Locate the cell with the specified text and output its (X, Y) center coordinate. 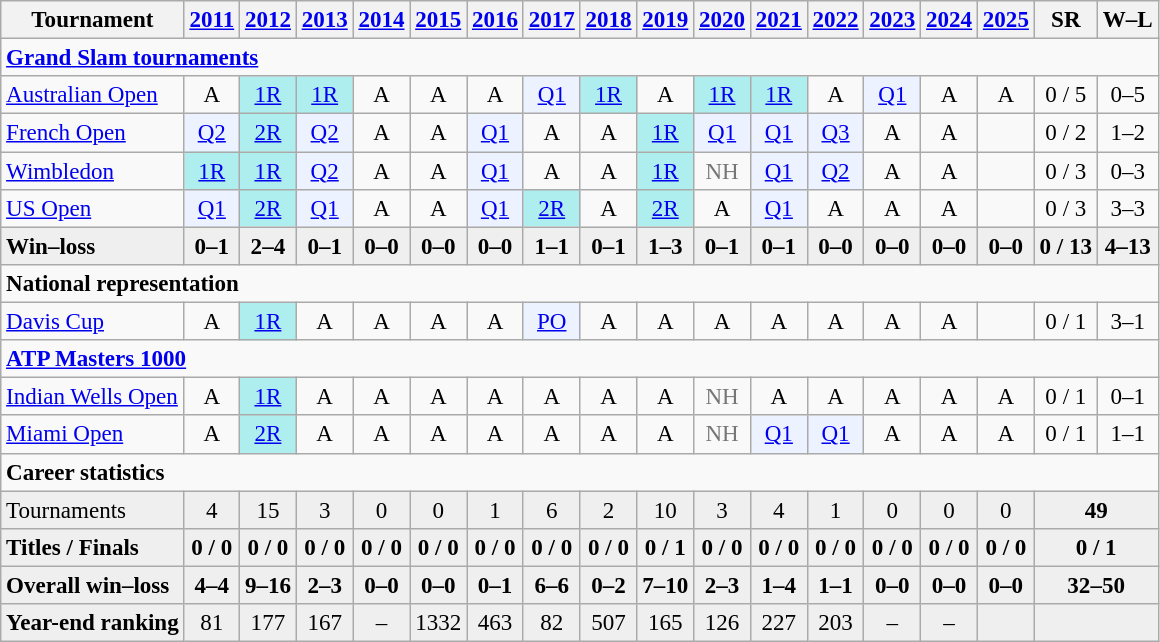
2015 (438, 20)
Indian Wells Open (92, 397)
2011 (212, 20)
2–4 (268, 246)
227 (778, 623)
2012 (268, 20)
81 (212, 623)
15 (268, 510)
0 / 2 (1066, 133)
4–13 (1128, 246)
SR (1066, 20)
2025 (1006, 20)
2018 (608, 20)
1332 (438, 623)
US Open (92, 209)
165 (666, 623)
Davis Cup (92, 322)
Wimbledon (92, 171)
2022 (836, 20)
507 (608, 623)
2017 (552, 20)
1–2 (1128, 133)
126 (722, 623)
0–2 (608, 585)
2014 (382, 20)
0–3 (1128, 171)
9–16 (268, 585)
177 (268, 623)
ATP Masters 1000 (580, 359)
2016 (496, 20)
0–5 (1128, 95)
Tournaments (92, 510)
National representation (580, 284)
3–1 (1128, 322)
Year-end ranking (92, 623)
Win–loss (92, 246)
49 (1096, 510)
PO (552, 322)
7–10 (666, 585)
French Open (92, 133)
82 (552, 623)
2021 (778, 20)
W–L (1128, 20)
Grand Slam tournaments (580, 58)
4–4 (212, 585)
1–4 (778, 585)
6–6 (552, 585)
167 (324, 623)
0 / 5 (1066, 95)
Titles / Finals (92, 548)
Miami Open (92, 435)
10 (666, 510)
203 (836, 623)
Overall win–loss (92, 585)
6 (552, 510)
2023 (892, 20)
Australian Open (92, 95)
2 (608, 510)
2020 (722, 20)
2019 (666, 20)
Q3 (836, 133)
Career statistics (580, 472)
2024 (950, 20)
3–3 (1128, 209)
Tournament (92, 20)
32–50 (1096, 585)
2013 (324, 20)
463 (496, 623)
0 / 13 (1066, 246)
1–3 (666, 246)
